Detect which cell encompasses the target text, then output its [x, y] center coordinate. 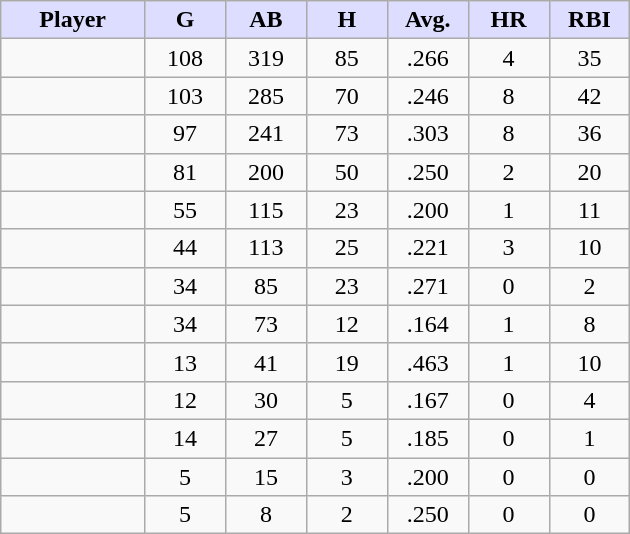
103 [186, 96]
HR [508, 20]
.303 [428, 134]
H [346, 20]
50 [346, 172]
81 [186, 172]
G [186, 20]
70 [346, 96]
15 [266, 477]
20 [590, 172]
Player [73, 20]
41 [266, 362]
.167 [428, 400]
108 [186, 58]
36 [590, 134]
44 [186, 248]
.164 [428, 324]
.463 [428, 362]
13 [186, 362]
.271 [428, 286]
113 [266, 248]
35 [590, 58]
.246 [428, 96]
55 [186, 210]
.221 [428, 248]
11 [590, 210]
RBI [590, 20]
25 [346, 248]
AB [266, 20]
97 [186, 134]
19 [346, 362]
285 [266, 96]
115 [266, 210]
.185 [428, 438]
241 [266, 134]
.266 [428, 58]
Avg. [428, 20]
319 [266, 58]
14 [186, 438]
27 [266, 438]
42 [590, 96]
200 [266, 172]
30 [266, 400]
